Return the [X, Y] coordinate for the center point of the cell that contains the specified text.  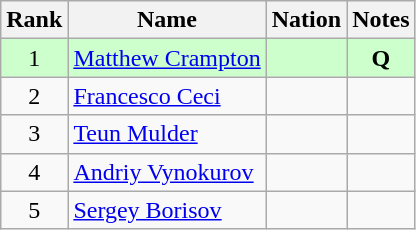
Matthew Crampton [167, 58]
1 [34, 58]
Notes [381, 20]
Andriy Vynokurov [167, 172]
Francesco Ceci [167, 96]
2 [34, 96]
Name [167, 20]
5 [34, 210]
Sergey Borisov [167, 210]
Rank [34, 20]
4 [34, 172]
Nation [306, 20]
Teun Mulder [167, 134]
Q [381, 58]
3 [34, 134]
